Locate the cell with the specified text and output its [X, Y] center coordinate. 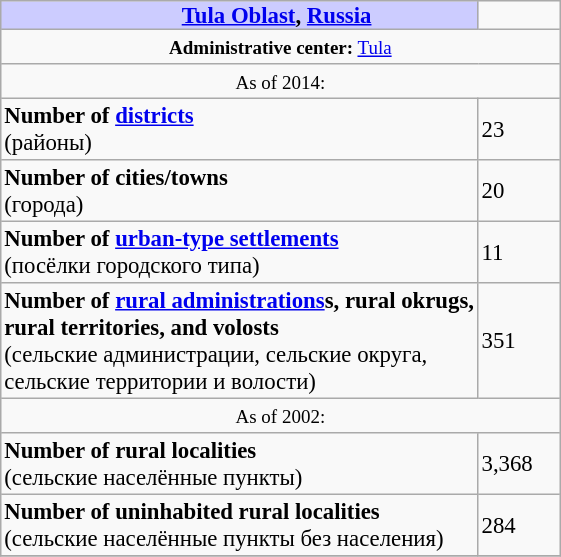
Administrative center: Tula [280, 46]
23 [519, 129]
11 [519, 252]
Number of districts(районы) [238, 129]
As of 2014: [280, 81]
Number of uninhabited rural localities(сельские населённые пункты без населения) [238, 525]
As of 2002: [280, 415]
Number of rural localities(сельские населённые пункты) [238, 464]
Number of urban-type settlements(посёлки городского типа) [238, 252]
Number of rural administrationss, rural okrugs,rural territories, and volosts(сельские администрации, сельские округа,сельские территории и волости) [238, 341]
Number of cities/towns(города) [238, 191]
3,368 [519, 464]
20 [519, 191]
351 [519, 341]
Tula Oblast, Russia [238, 15]
284 [519, 525]
